Find where the given text appears and provide that cell's center as (x, y) coordinate. 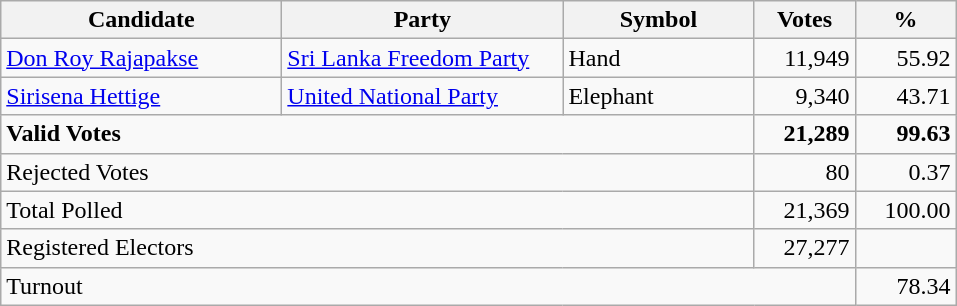
Party (422, 20)
Elephant (658, 96)
United National Party (422, 96)
Sirisena Hettige (142, 96)
99.63 (906, 134)
43.71 (906, 96)
100.00 (906, 210)
Candidate (142, 20)
Rejected Votes (378, 172)
Turnout (428, 286)
55.92 (906, 58)
Don Roy Rajapakse (142, 58)
11,949 (804, 58)
0.37 (906, 172)
27,277 (804, 248)
% (906, 20)
78.34 (906, 286)
Votes (804, 20)
Symbol (658, 20)
80 (804, 172)
Total Polled (378, 210)
Registered Electors (378, 248)
Sri Lanka Freedom Party (422, 58)
Valid Votes (378, 134)
Hand (658, 58)
21,369 (804, 210)
9,340 (804, 96)
21,289 (804, 134)
